Pinpoint the cell where the given text exists, returning its [x, y] midpoint coordinate. 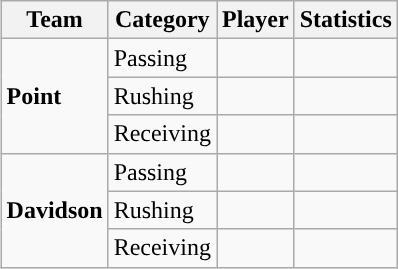
Point [54, 96]
Statistics [346, 20]
Player [255, 20]
Team [54, 20]
Category [162, 20]
Davidson [54, 210]
